Identify which cell holds the provided text, then report its [X, Y] central coordinate. 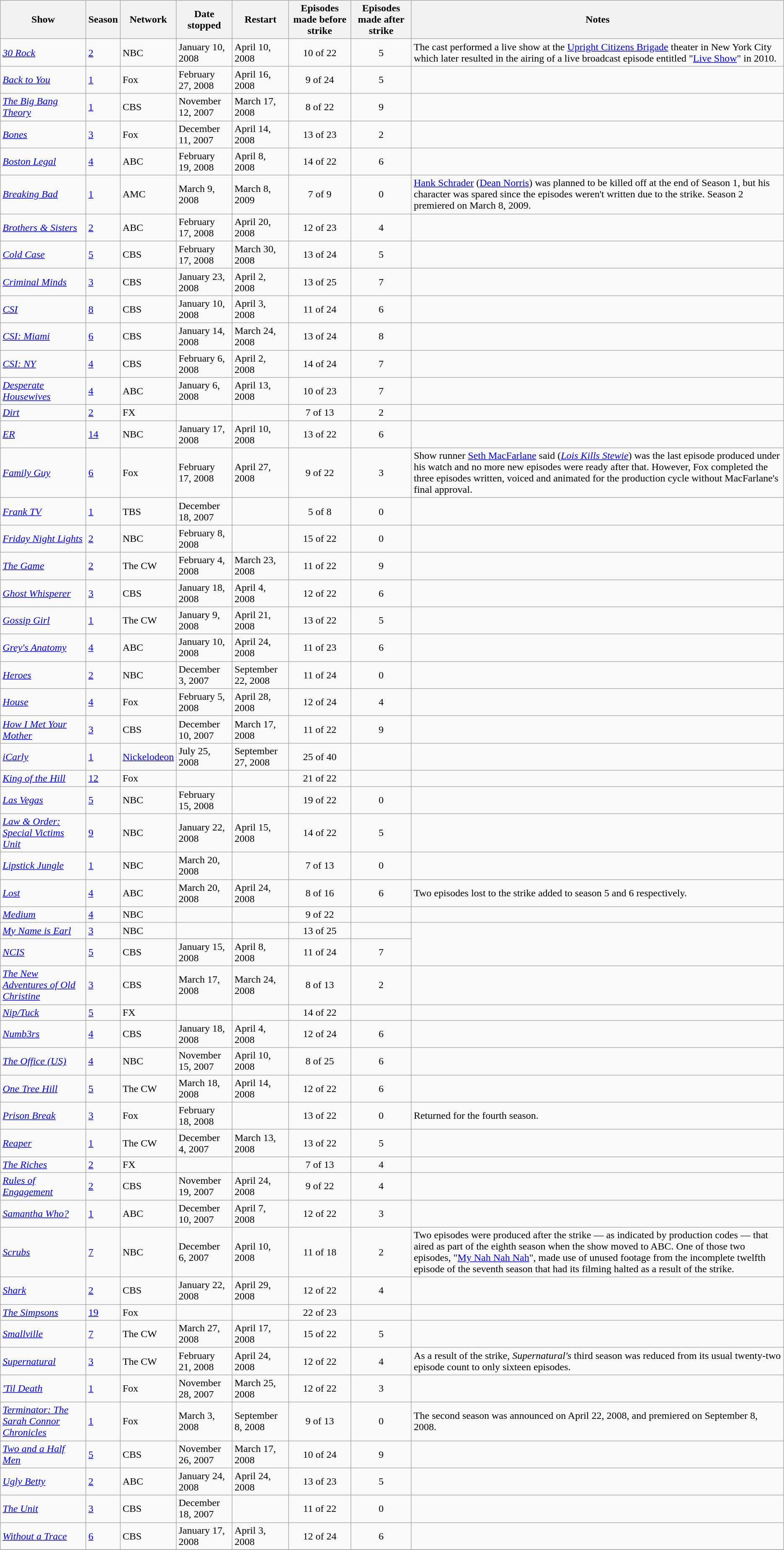
Desperate Housewives [44, 391]
March 30, 2008 [260, 255]
November 26, 2007 [204, 1454]
The second season was announced on April 22, 2008, and premiered on September 8, 2008. [597, 1421]
Family Guy [44, 473]
Medium [44, 915]
CSI [44, 309]
March 18, 2008 [204, 1089]
The New Adventures of Old Christine [44, 985]
December 11, 2007 [204, 134]
Shark [44, 1291]
Notes [597, 20]
TBS [148, 511]
21 of 22 [320, 778]
14 of 24 [320, 364]
19 [103, 1312]
Smallville [44, 1334]
Reaper [44, 1143]
March 8, 2009 [260, 194]
The Game [44, 566]
CSI: Miami [44, 336]
November 28, 2007 [204, 1389]
NCIS [44, 952]
8 of 16 [320, 893]
March 23, 2008 [260, 566]
Nip/Tuck [44, 1012]
AMC [148, 194]
9 of 13 [320, 1421]
November 15, 2007 [204, 1061]
Nickelodeon [148, 757]
11 of 18 [320, 1252]
Criminal Minds [44, 282]
Brothers & Sisters [44, 227]
How I Met Your Mother [44, 729]
March 3, 2008 [204, 1421]
Breaking Bad [44, 194]
22 of 23 [320, 1312]
April 17, 2008 [260, 1334]
April 27, 2008 [260, 473]
The Riches [44, 1164]
February 6, 2008 [204, 364]
iCarly [44, 757]
Date stopped [204, 20]
January 23, 2008 [204, 282]
Supernatural [44, 1361]
11 of 23 [320, 648]
Without a Trace [44, 1536]
25 of 40 [320, 757]
9 of 24 [320, 80]
The Unit [44, 1509]
March 13, 2008 [260, 1143]
April 29, 2008 [260, 1291]
April 15, 2008 [260, 833]
The Simpsons [44, 1312]
Returned for the fourth season. [597, 1115]
Frank TV [44, 511]
14 [103, 434]
12 of 23 [320, 227]
Two episodes lost to the strike added to season 5 and 6 respectively. [597, 893]
February 19, 2008 [204, 162]
January 14, 2008 [204, 336]
10 of 22 [320, 53]
April 13, 2008 [260, 391]
Rules of Engagement [44, 1186]
Network [148, 20]
September 22, 2008 [260, 675]
One Tree Hill [44, 1089]
January 15, 2008 [204, 952]
December 4, 2007 [204, 1143]
Cold Case [44, 255]
Dirt [44, 413]
Lost [44, 893]
Ugly Betty [44, 1482]
King of the Hill [44, 778]
8 of 22 [320, 107]
February 21, 2008 [204, 1361]
Episodes made after strike [381, 20]
November 19, 2007 [204, 1186]
Ghost Whisperer [44, 593]
19 of 22 [320, 800]
30 Rock [44, 53]
Two and a Half Men [44, 1454]
Season [103, 20]
January 6, 2008 [204, 391]
January 9, 2008 [204, 620]
Back to You [44, 80]
Friday Night Lights [44, 539]
December 6, 2007 [204, 1252]
House [44, 702]
April 28, 2008 [260, 702]
ER [44, 434]
April 20, 2008 [260, 227]
February 18, 2008 [204, 1115]
Boston Legal [44, 162]
September 27, 2008 [260, 757]
January 24, 2008 [204, 1482]
Terminator: The Sarah Connor Chronicles [44, 1421]
The Big Bang Theory [44, 107]
Grey's Anatomy [44, 648]
February 8, 2008 [204, 539]
Gossip Girl [44, 620]
November 12, 2007 [204, 107]
April 21, 2008 [260, 620]
'Til Death [44, 1389]
Prison Break [44, 1115]
The Office (US) [44, 1061]
Scrubs [44, 1252]
February 5, 2008 [204, 702]
Restart [260, 20]
February 15, 2008 [204, 800]
March 27, 2008 [204, 1334]
As a result of the strike, Supernatural's third season was reduced from its usual twenty-two episode count to only sixteen episodes. [597, 1361]
December 3, 2007 [204, 675]
February 27, 2008 [204, 80]
10 of 24 [320, 1454]
Show [44, 20]
March 25, 2008 [260, 1389]
Law & Order: Special Victims Unit [44, 833]
5 of 8 [320, 511]
Heroes [44, 675]
Samantha Who? [44, 1214]
12 [103, 778]
Numb3rs [44, 1034]
8 of 25 [320, 1061]
July 25, 2008 [204, 757]
10 of 23 [320, 391]
September 8, 2008 [260, 1421]
7 of 9 [320, 194]
March 9, 2008 [204, 194]
CSI: NY [44, 364]
April 16, 2008 [260, 80]
Las Vegas [44, 800]
8 of 13 [320, 985]
My Name is Earl [44, 931]
Bones [44, 134]
April 7, 2008 [260, 1214]
Lipstick Jungle [44, 866]
Episodes made before strike [320, 20]
February 4, 2008 [204, 566]
